Search for the cell housing the specified text and yield its (x, y) center coordinate. 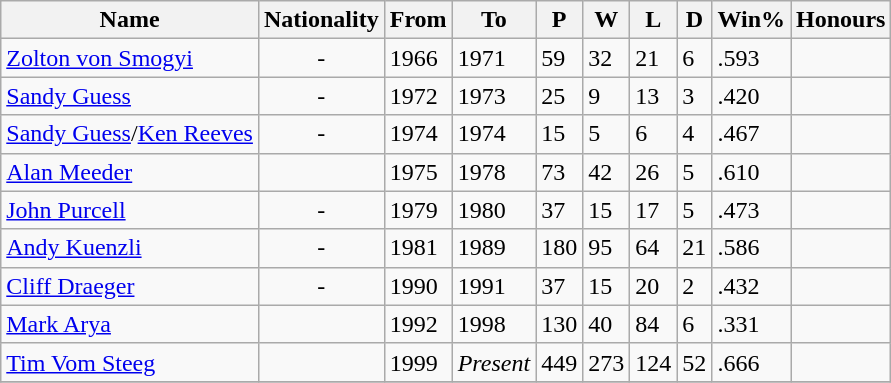
.610 (752, 172)
32 (606, 58)
95 (606, 248)
4 (694, 134)
1980 (494, 210)
1966 (418, 58)
Sandy Guess/Ken Reeves (130, 134)
Tim Vom Steeg (130, 362)
130 (560, 324)
From (418, 20)
25 (560, 96)
Honours (841, 20)
180 (560, 248)
.432 (752, 286)
.473 (752, 210)
273 (606, 362)
1999 (418, 362)
1981 (418, 248)
.331 (752, 324)
1975 (418, 172)
L (654, 20)
1971 (494, 58)
.586 (752, 248)
John Purcell (130, 210)
26 (654, 172)
D (694, 20)
59 (560, 58)
73 (560, 172)
.593 (752, 58)
1991 (494, 286)
Andy Kuenzli (130, 248)
17 (654, 210)
Name (130, 20)
64 (654, 248)
1973 (494, 96)
52 (694, 362)
.666 (752, 362)
1990 (418, 286)
9 (606, 96)
Alan Meeder (130, 172)
W (606, 20)
Cliff Draeger (130, 286)
40 (606, 324)
1998 (494, 324)
1992 (418, 324)
Zolton von Smogyi (130, 58)
Win% (752, 20)
.467 (752, 134)
3 (694, 96)
2 (694, 286)
Nationality (321, 20)
P (560, 20)
Sandy Guess (130, 96)
To (494, 20)
1972 (418, 96)
.420 (752, 96)
1979 (418, 210)
Mark Arya (130, 324)
Present (494, 362)
13 (654, 96)
124 (654, 362)
1989 (494, 248)
42 (606, 172)
1978 (494, 172)
20 (654, 286)
84 (654, 324)
449 (560, 362)
